From the cell containing the given text, extract its center point as [X, Y] coordinate. 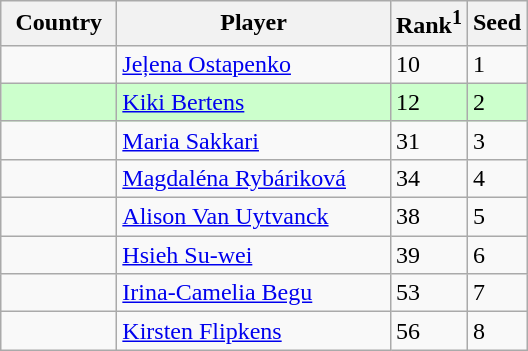
Maria Sakkari [254, 140]
6 [496, 255]
5 [496, 217]
Magdaléna Rybáriková [254, 178]
Rank1 [428, 24]
Jeļena Ostapenko [254, 64]
Seed [496, 24]
38 [428, 217]
4 [496, 178]
Player [254, 24]
2 [496, 102]
31 [428, 140]
Kiki Bertens [254, 102]
39 [428, 255]
1 [496, 64]
53 [428, 293]
8 [496, 331]
Kirsten Flipkens [254, 331]
10 [428, 64]
Irina-Camelia Begu [254, 293]
Country [59, 24]
34 [428, 178]
56 [428, 331]
12 [428, 102]
7 [496, 293]
Alison Van Uytvanck [254, 217]
Hsieh Su-wei [254, 255]
3 [496, 140]
